Provide the [x, y] coordinate of the cell's center where the given text is located.  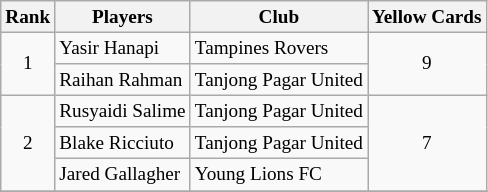
Blake Ricciuto [123, 143]
Club [278, 17]
Yellow Cards [427, 17]
7 [427, 142]
Rusyaidi Salime [123, 111]
1 [28, 64]
Yasir Hanapi [123, 48]
Young Lions FC [278, 175]
9 [427, 64]
Raihan Rahman [123, 80]
Jared Gallagher [123, 175]
Rank [28, 17]
Players [123, 17]
Tampines Rovers [278, 48]
2 [28, 142]
